Scan for the cell matching the given text and deliver its [x, y] coordinate at center. 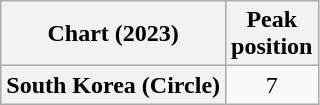
Chart (2023) [114, 34]
7 [272, 85]
Peakposition [272, 34]
South Korea (Circle) [114, 85]
